Pinpoint the cell where the given text exists, returning its [X, Y] midpoint coordinate. 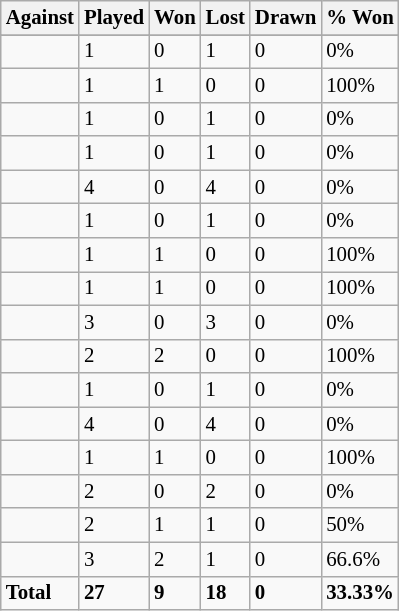
9 [175, 593]
18 [226, 593]
Lost [226, 18]
Against [40, 18]
33.33% [360, 593]
Drawn [286, 18]
66.6% [360, 559]
Total [40, 593]
27 [114, 593]
% Won [360, 18]
Won [175, 18]
50% [360, 525]
Played [114, 18]
